Detect which cell encompasses the target text, then output its (X, Y) center coordinate. 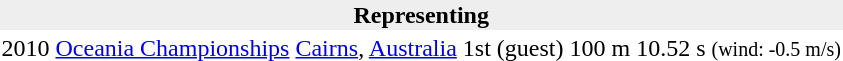
Representing (421, 15)
